Search for the cell housing the specified text and yield its [x, y] center coordinate. 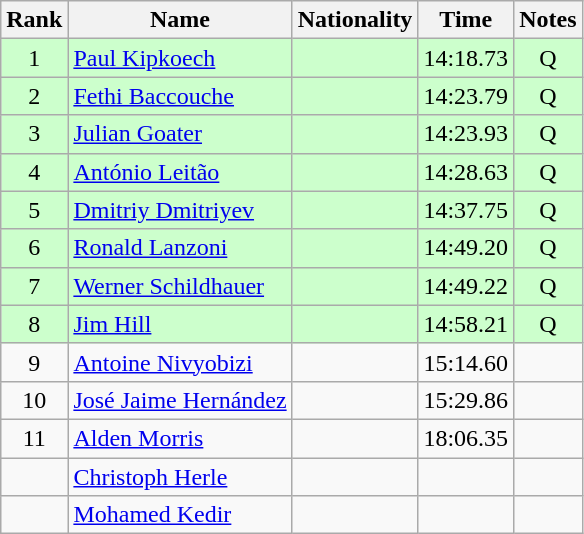
10 [34, 400]
Rank [34, 20]
11 [34, 438]
Alden Morris [180, 438]
Fethi Baccouche [180, 96]
14:18.73 [466, 58]
Christoph Herle [180, 477]
Antoine Nivyobizi [180, 362]
7 [34, 286]
14:23.79 [466, 96]
Julian Goater [180, 134]
António Leitão [180, 172]
Mohamed Kedir [180, 515]
18:06.35 [466, 438]
5 [34, 210]
Nationality [355, 20]
Dmitriy Dmitriyev [180, 210]
Name [180, 20]
14:58.21 [466, 324]
14:37.75 [466, 210]
Jim Hill [180, 324]
15:29.86 [466, 400]
Werner Schildhauer [180, 286]
14:23.93 [466, 134]
Notes [548, 20]
8 [34, 324]
Paul Kipkoech [180, 58]
Time [466, 20]
15:14.60 [466, 362]
9 [34, 362]
José Jaime Hernández [180, 400]
14:49.22 [466, 286]
14:28.63 [466, 172]
14:49.20 [466, 248]
3 [34, 134]
6 [34, 248]
Ronald Lanzoni [180, 248]
2 [34, 96]
4 [34, 172]
1 [34, 58]
